Return the (x, y) coordinate for the center point of the cell that contains the specified text.  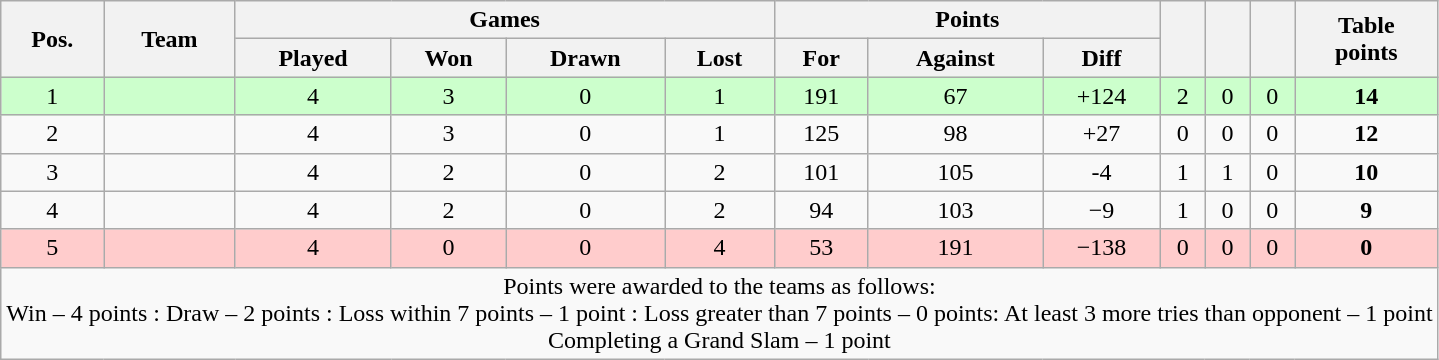
+27 (1102, 134)
5 (52, 248)
53 (821, 248)
101 (821, 172)
Won (448, 58)
12 (1366, 134)
10 (1366, 172)
103 (955, 210)
Tablepoints (1366, 39)
Against (955, 58)
−9 (1102, 210)
Team (170, 39)
98 (955, 134)
Points (967, 20)
94 (821, 210)
−138 (1102, 248)
+124 (1102, 96)
125 (821, 134)
14 (1366, 96)
Drawn (586, 58)
Diff (1102, 58)
Pos. (52, 39)
-4 (1102, 172)
Games (504, 20)
Played (313, 58)
67 (955, 96)
For (821, 58)
Lost (720, 58)
105 (955, 172)
9 (1366, 210)
